Determine the (x, y) coordinate at the center of the cell enclosing the given text.  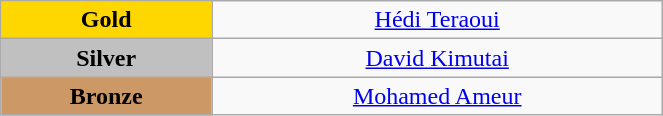
Bronze (106, 96)
Gold (106, 20)
David Kimutai (438, 58)
Hédi Teraoui (438, 20)
Silver (106, 58)
Mohamed Ameur (438, 96)
